Pinpoint the cell where the given text exists, returning its (X, Y) midpoint coordinate. 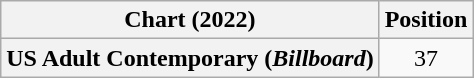
US Adult Contemporary (Billboard) (190, 58)
Chart (2022) (190, 20)
Position (426, 20)
37 (426, 58)
